Extract the [X, Y] coordinate from the center of the cell holding the provided text.  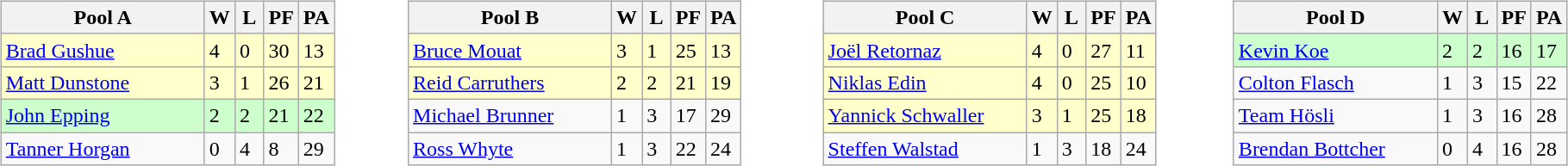
Tanner Horgan [103, 149]
Pool C [925, 17]
19 [724, 83]
Michael Brunner [510, 115]
Niklas Edin [925, 83]
Pool B [510, 17]
15 [1514, 83]
Steffen Walstad [925, 149]
Yannick Schwaller [925, 115]
30 [281, 50]
Bruce Mouat [510, 50]
Team Hösli [1335, 115]
26 [281, 83]
John Epping [103, 115]
Joël Retornaz [925, 50]
Colton Flasch [1335, 83]
Kevin Koe [1335, 50]
11 [1138, 50]
8 [281, 149]
Pool D [1335, 17]
Reid Carruthers [510, 83]
Matt Dunstone [103, 83]
Pool A [103, 17]
Brendan Bottcher [1335, 149]
Ross Whyte [510, 149]
10 [1138, 83]
27 [1103, 50]
Brad Gushue [103, 50]
